Find where the given text appears and provide that cell's center as (x, y) coordinate. 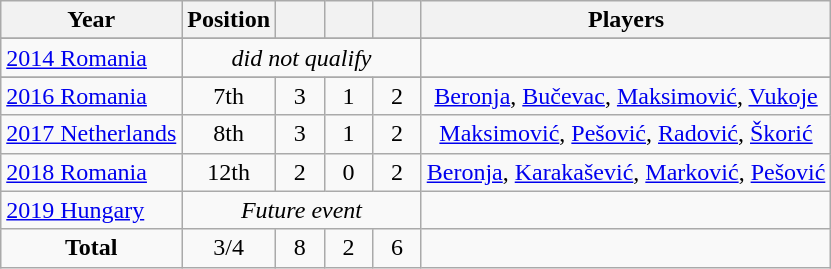
2018 Romania (92, 172)
Beronja, Bučevac, Maksimović, Vukoje (626, 96)
Total (92, 248)
2014 Romania (92, 58)
3/4 (229, 248)
Beronja, Karakašević, Marković, Pešović (626, 172)
did not qualify (302, 58)
2016 Romania (92, 96)
2019 Hungary (92, 210)
6 (398, 248)
Players (626, 20)
7th (229, 96)
Year (92, 20)
2017 Netherlands (92, 134)
0 (348, 172)
Future event (302, 210)
8th (229, 134)
8 (300, 248)
12th (229, 172)
Position (229, 20)
Maksimović, Pešović, Radović, Škorić (626, 134)
